Output the (x, y) coordinate of the center of the cell containing the given text.  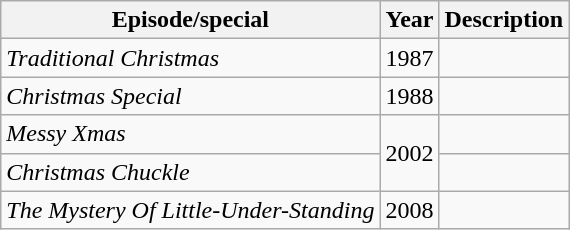
Description (504, 20)
Traditional Christmas (190, 58)
The Mystery Of Little-Under-Standing (190, 210)
Year (410, 20)
Messy Xmas (190, 134)
2008 (410, 210)
Episode/special (190, 20)
Christmas Chuckle (190, 172)
1988 (410, 96)
Christmas Special (190, 96)
1987 (410, 58)
2002 (410, 153)
